Output the (X, Y) coordinate of the center of the cell containing the given text.  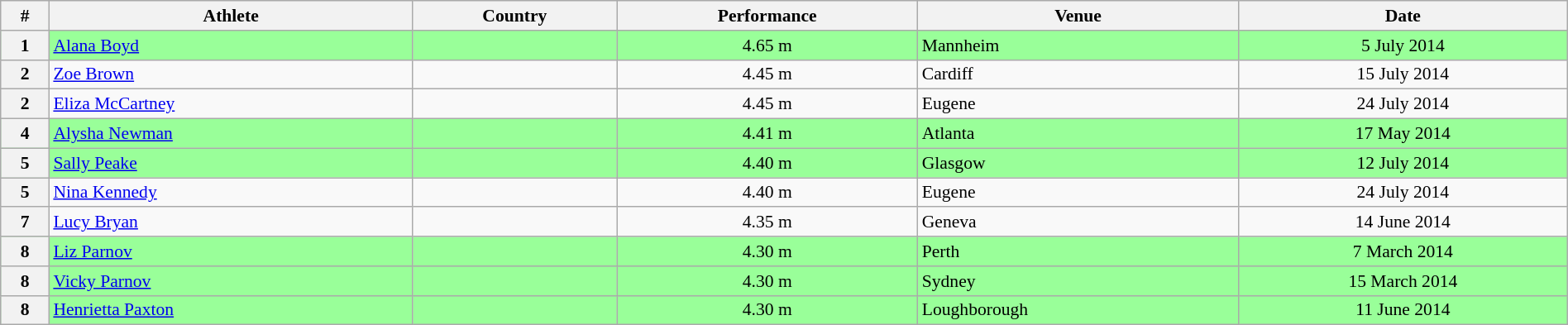
Perth (1078, 251)
4.65 m (767, 45)
4.35 m (767, 222)
Sally Peake (231, 163)
Cardiff (1078, 74)
Nina Kennedy (231, 193)
17 May 2014 (1403, 134)
Alysha Newman (231, 134)
14 June 2014 (1403, 222)
Geneva (1078, 222)
Glasgow (1078, 163)
Atlanta (1078, 134)
Liz Parnov (231, 251)
Vicky Parnov (231, 281)
Venue (1078, 16)
Lucy Bryan (231, 222)
Alana Boyd (231, 45)
Sydney (1078, 281)
11 June 2014 (1403, 310)
Henrietta Paxton (231, 310)
15 March 2014 (1403, 281)
Loughborough (1078, 310)
4.41 m (767, 134)
# (25, 16)
Athlete (231, 16)
15 July 2014 (1403, 74)
Mannheim (1078, 45)
Country (514, 16)
12 July 2014 (1403, 163)
7 (25, 222)
1 (25, 45)
Eliza McCartney (231, 104)
5 July 2014 (1403, 45)
4 (25, 134)
Performance (767, 16)
7 March 2014 (1403, 251)
Date (1403, 16)
Zoe Brown (231, 74)
